Return [X, Y] of the center of cell containing provided text 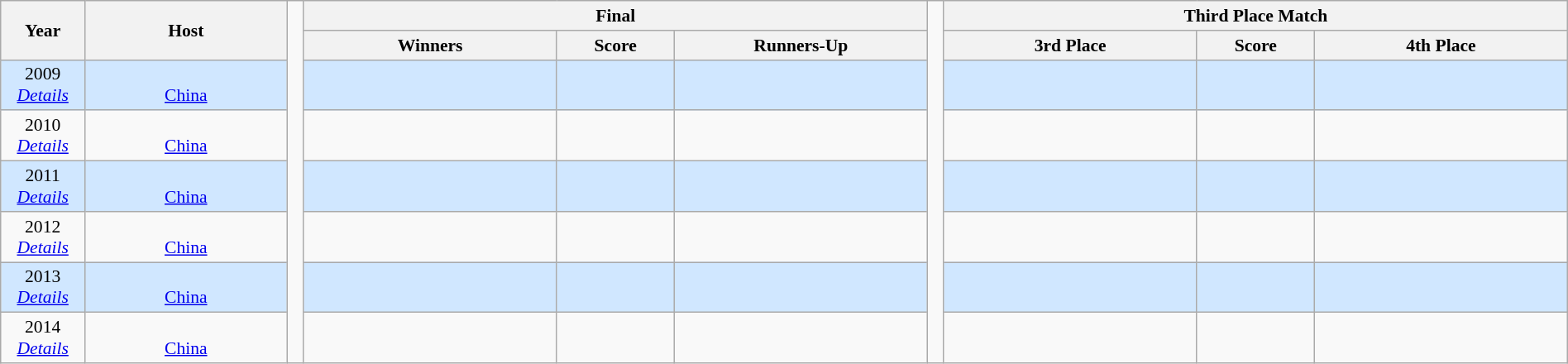
Runners-Up [801, 45]
2012Details [43, 237]
Third Place Match [1255, 16]
2013Details [43, 288]
Year [43, 30]
2009Details [43, 84]
3rd Place [1070, 45]
2014Details [43, 338]
Final [615, 16]
2011Details [43, 187]
Host [186, 30]
2010Details [43, 136]
4th Place [1441, 45]
Winners [430, 45]
